Pinpoint the cell where the given text exists, returning its [x, y] midpoint coordinate. 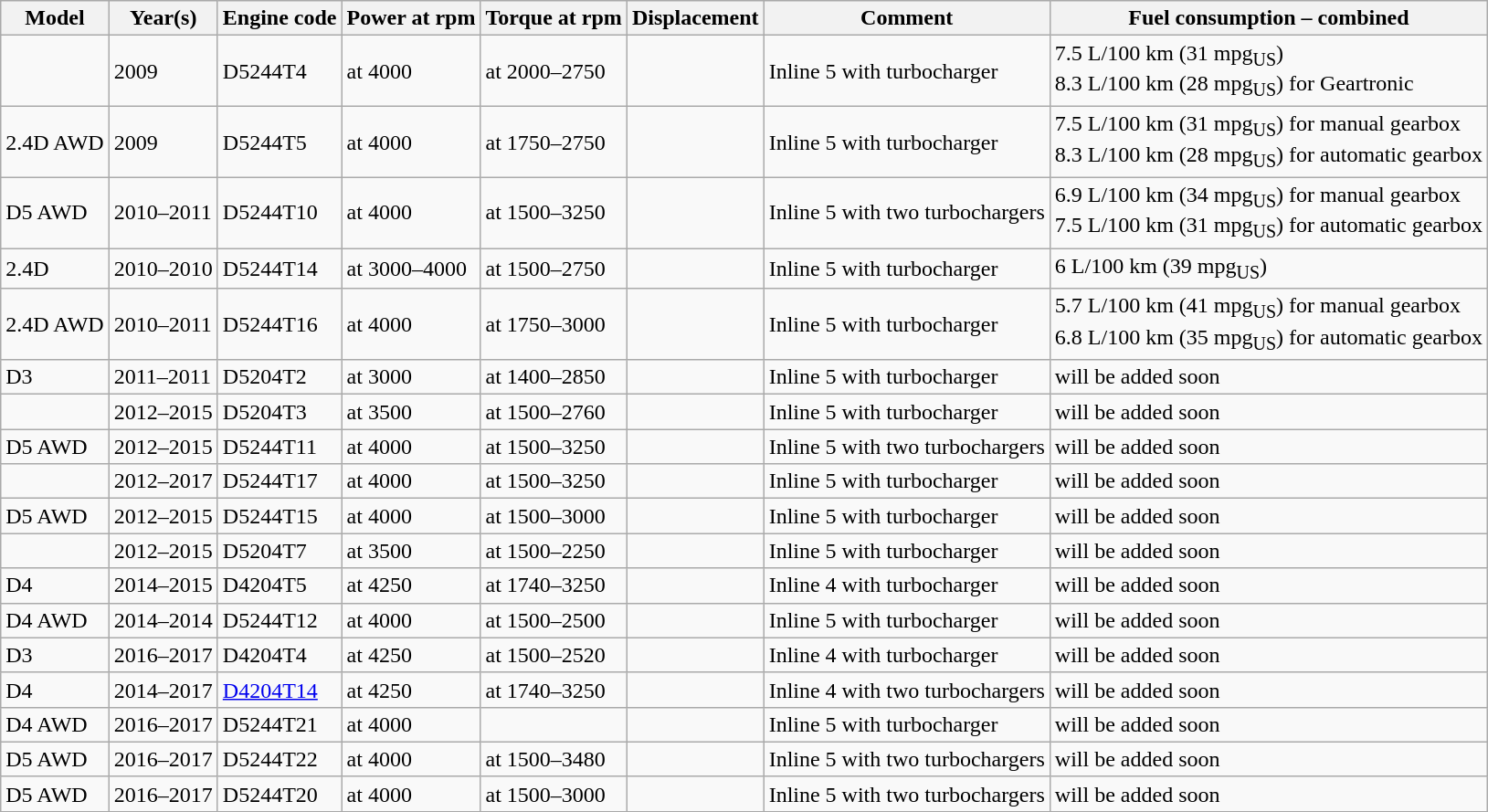
at 2000–2750 [554, 71]
D5204T7 [280, 551]
at 1500–2500 [554, 620]
Power at rpm [411, 18]
D5204T3 [280, 412]
D5244T15 [280, 516]
at 1750–3000 [554, 324]
at 1400–2850 [554, 377]
D4204T5 [280, 585]
2011–2011 [163, 377]
7.5 L/100 km (31 mpgUS)8.3 L/100 km (28 mpgUS) for Geartronic [1268, 71]
2.4D [55, 269]
D5244T12 [280, 620]
Comment [906, 18]
Engine code [280, 18]
D5204T2 [280, 377]
at 3000 [411, 377]
D5244T22 [280, 759]
D5244T20 [280, 794]
Model [55, 18]
D5244T17 [280, 481]
7.5 L/100 km (31 mpgUS) for manual gearbox8.3 L/100 km (28 mpgUS) for automatic gearbox [1268, 142]
2014–2014 [163, 620]
2014–2017 [163, 690]
Year(s) [163, 18]
D5244T14 [280, 269]
D5244T5 [280, 142]
at 1500–2520 [554, 655]
at 1500–2750 [554, 269]
5.7 L/100 km (41 mpgUS) for manual gearbox6.8 L/100 km (35 mpgUS) for automatic gearbox [1268, 324]
D5244T16 [280, 324]
at 1750–2750 [554, 142]
Fuel consumption – combined [1268, 18]
D5244T10 [280, 213]
Torque at rpm [554, 18]
at 1500–2760 [554, 412]
6 L/100 km (39 mpgUS) [1268, 269]
2014–2015 [163, 585]
at 1500–2250 [554, 551]
at 1500–3480 [554, 759]
at 3000–4000 [411, 269]
2012–2017 [163, 481]
D4204T14 [280, 690]
D4204T4 [280, 655]
Inline 4 with two turbochargers [906, 690]
6.9 L/100 km (34 mpgUS) for manual gearbox7.5 L/100 km (31 mpgUS) for automatic gearbox [1268, 213]
2010–2010 [163, 269]
D5244T11 [280, 447]
Displacement [695, 18]
D5244T21 [280, 724]
D5244T4 [280, 71]
